From the cell containing the given text, extract its center point as (x, y) coordinate. 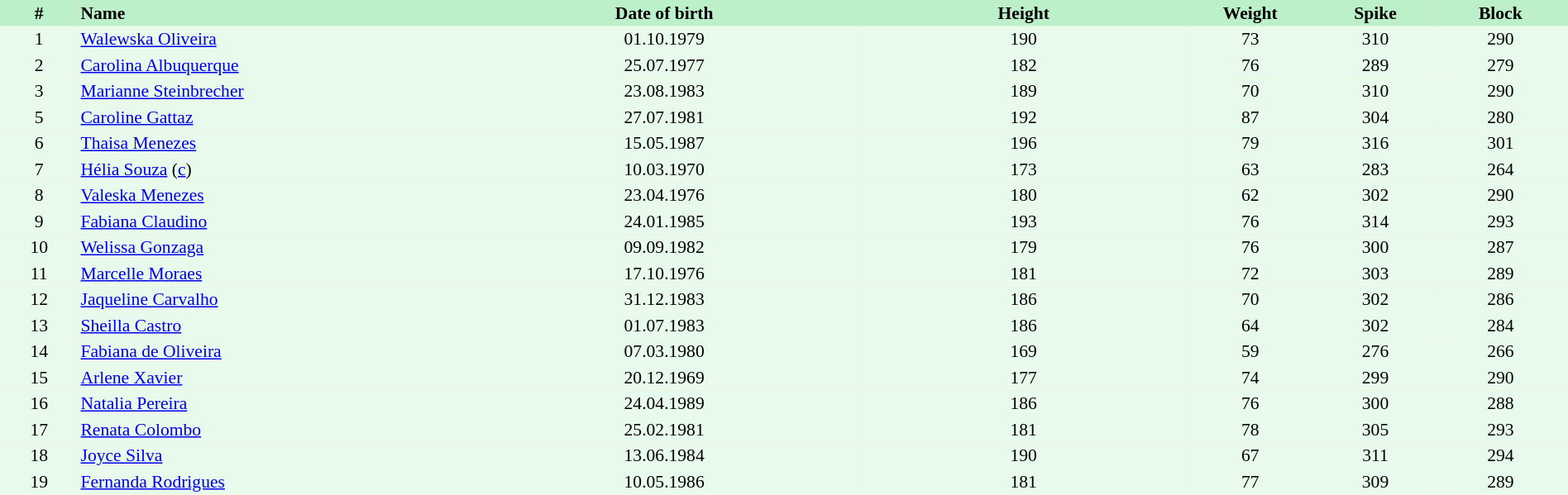
25.02.1981 (664, 430)
10.05.1986 (664, 482)
17.10.1976 (664, 274)
276 (1374, 352)
23.04.1976 (664, 195)
316 (1374, 144)
Arlene Xavier (273, 378)
5 (39, 117)
279 (1500, 65)
2 (39, 65)
09.09.1982 (664, 248)
314 (1374, 221)
01.10.1979 (664, 40)
31.12.1983 (664, 299)
Natalia Pereira (273, 403)
1 (39, 40)
63 (1250, 169)
311 (1374, 456)
74 (1250, 378)
Fabiana de Oliveira (273, 352)
264 (1500, 169)
266 (1500, 352)
169 (1024, 352)
196 (1024, 144)
19 (39, 482)
280 (1500, 117)
77 (1250, 482)
64 (1250, 326)
309 (1374, 482)
Joyce Silva (273, 456)
Thaisa Menezes (273, 144)
299 (1374, 378)
303 (1374, 274)
Caroline Gattaz (273, 117)
Name (273, 13)
17 (39, 430)
Renata Colombo (273, 430)
284 (1500, 326)
01.07.1983 (664, 326)
305 (1374, 430)
72 (1250, 274)
87 (1250, 117)
301 (1500, 144)
288 (1500, 403)
10.03.1970 (664, 169)
15 (39, 378)
73 (1250, 40)
177 (1024, 378)
15.05.1987 (664, 144)
8 (39, 195)
189 (1024, 91)
Height (1024, 13)
Sheilla Castro (273, 326)
Valeska Menezes (273, 195)
13.06.1984 (664, 456)
283 (1374, 169)
24.04.1989 (664, 403)
10 (39, 248)
13 (39, 326)
Weight (1250, 13)
Date of birth (664, 13)
287 (1500, 248)
23.08.1983 (664, 91)
Block (1500, 13)
79 (1250, 144)
180 (1024, 195)
Hélia Souza (c) (273, 169)
Carolina Albuquerque (273, 65)
304 (1374, 117)
Jaqueline Carvalho (273, 299)
Spike (1374, 13)
59 (1250, 352)
Fernanda Rodrigues (273, 482)
182 (1024, 65)
14 (39, 352)
Marcelle Moraes (273, 274)
12 (39, 299)
24.01.1985 (664, 221)
11 (39, 274)
3 (39, 91)
67 (1250, 456)
179 (1024, 248)
16 (39, 403)
Welissa Gonzaga (273, 248)
07.03.1980 (664, 352)
# (39, 13)
192 (1024, 117)
18 (39, 456)
9 (39, 221)
Fabiana Claudino (273, 221)
173 (1024, 169)
27.07.1981 (664, 117)
Walewska Oliveira (273, 40)
193 (1024, 221)
62 (1250, 195)
294 (1500, 456)
25.07.1977 (664, 65)
286 (1500, 299)
Marianne Steinbrecher (273, 91)
7 (39, 169)
6 (39, 144)
78 (1250, 430)
20.12.1969 (664, 378)
